Search for the cell housing the specified text and yield its (x, y) center coordinate. 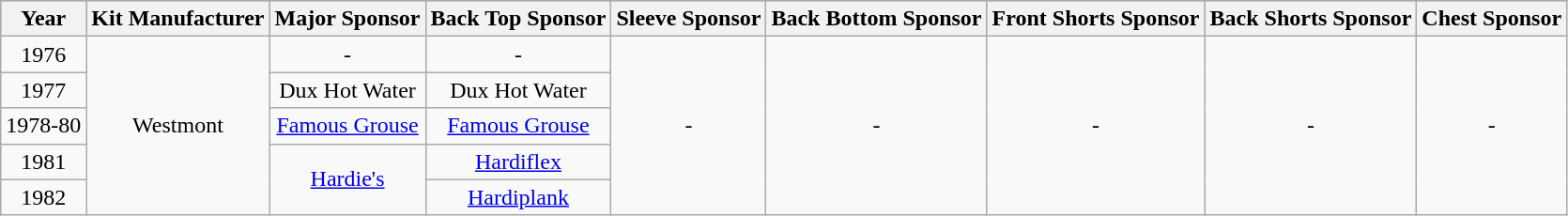
Sleeve Sponsor (689, 19)
Westmont (178, 126)
Back Bottom Sponsor (877, 19)
Hardie's (347, 179)
Back Shorts Sponsor (1311, 19)
Kit Manufacturer (178, 19)
Major Sponsor (347, 19)
Hardiplank (518, 197)
Hardiflex (518, 162)
1978-80 (43, 126)
1982 (43, 197)
1977 (43, 90)
Year (43, 19)
Chest Sponsor (1492, 19)
Back Top Sponsor (518, 19)
Front Shorts Sponsor (1096, 19)
1976 (43, 54)
1981 (43, 162)
